Detect which cell encompasses the target text, then output its [x, y] center coordinate. 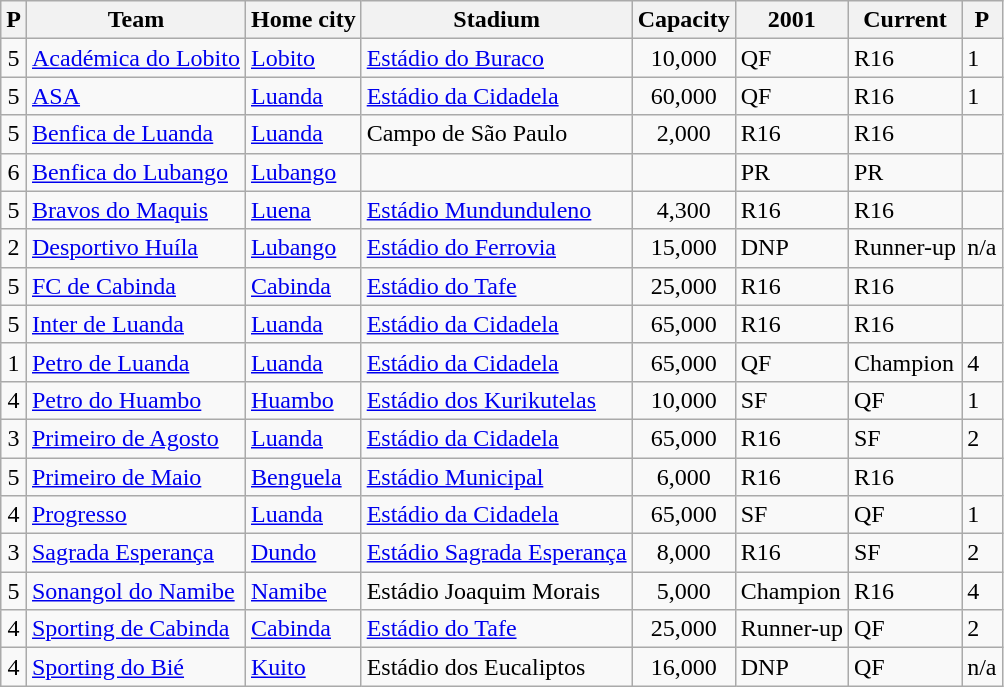
Team [136, 20]
ASA [136, 96]
Sporting de Cabinda [136, 629]
2001 [792, 20]
Home city [303, 20]
6,000 [684, 477]
Estádio Sagrada Esperança [496, 553]
Académica do Lobito [136, 58]
Lobito [303, 58]
Estádio Mundunduleno [496, 210]
Current [904, 20]
Campo de São Paulo [496, 134]
Petro do Huambo [136, 400]
Estádio do Buraco [496, 58]
Bravos do Maquis [136, 210]
Estádio Municipal [496, 477]
Benguela [303, 477]
60,000 [684, 96]
6 [14, 172]
Petro de Luanda [136, 362]
Desportivo Huíla [136, 248]
Huambo [303, 400]
16,000 [684, 667]
Estádio dos Eucaliptos [496, 667]
Sonangol do Namibe [136, 591]
Namibe [303, 591]
Kuito [303, 667]
2,000 [684, 134]
Capacity [684, 20]
Estádio dos Kurikutelas [496, 400]
8,000 [684, 553]
15,000 [684, 248]
Stadium [496, 20]
Luena [303, 210]
Benfica de Luanda [136, 134]
Sporting do Bié [136, 667]
Primeiro de Agosto [136, 438]
Progresso [136, 515]
Benfica do Lubango [136, 172]
FC de Cabinda [136, 286]
5,000 [684, 591]
4,300 [684, 210]
Inter de Luanda [136, 324]
Sagrada Esperança [136, 553]
Estádio Joaquim Morais [496, 591]
Estádio do Ferrovia [496, 248]
Dundo [303, 553]
Primeiro de Maio [136, 477]
